Identify which cell holds the provided text, then report its [X, Y] central coordinate. 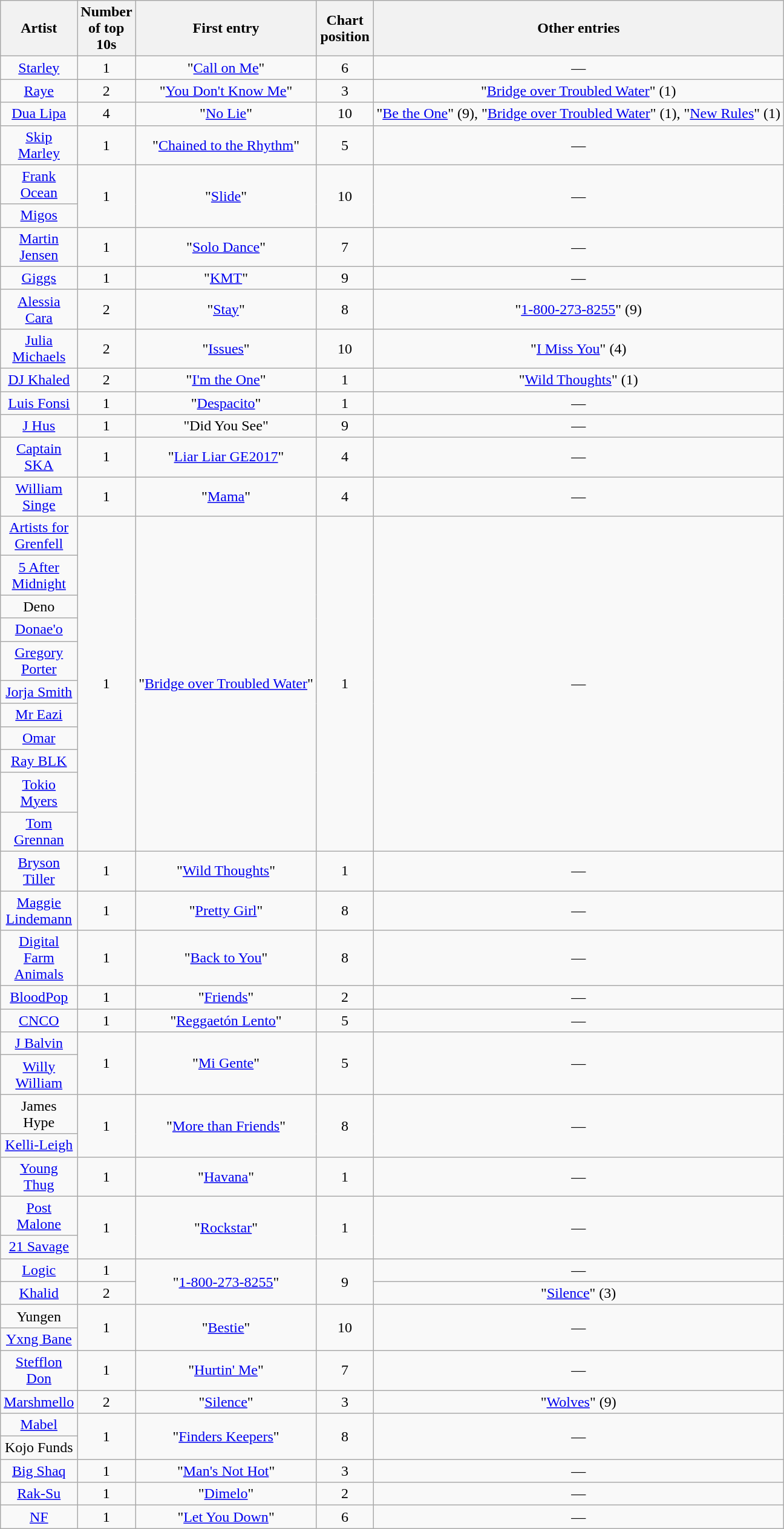
J Balvin [39, 1044]
James Hype [39, 1114]
Young Thug [39, 1177]
"Rockstar" [226, 1228]
Big Shaq [39, 1471]
"Stay" [226, 309]
Mabel [39, 1425]
First entry [226, 28]
NF [39, 1517]
Omar [39, 738]
"Solo Dance" [226, 247]
"1-800-273-8255" [226, 1281]
Mr Eazi [39, 715]
Bryson Tiller [39, 870]
Dua Lipa [39, 114]
Logic [39, 1270]
Yungen [39, 1316]
"Mi Gente" [226, 1063]
Tom Grennan [39, 832]
"I'm the One" [226, 380]
"No Lie" [226, 114]
Maggie Lindemann [39, 910]
"Finders Keepers" [226, 1436]
Frank Ocean [39, 184]
21 Savage [39, 1247]
Willy William [39, 1075]
BloodPop [39, 998]
"Havana" [226, 1177]
"Despacito" [226, 403]
Donae'o [39, 630]
Post Malone [39, 1215]
Stefflon Don [39, 1370]
Other entries [578, 28]
Jorja Smith [39, 692]
"Pretty Girl" [226, 910]
Skip Marley [39, 145]
CNCO [39, 1021]
"More than Friends" [226, 1126]
"Slide" [226, 196]
"Silence" [226, 1401]
DJ Khaled [39, 380]
"Bridge over Troubled Water" (1) [578, 91]
Luis Fonsi [39, 403]
"Wild Thoughts" (1) [578, 380]
"Reggaetón Lento" [226, 1021]
Gregory Porter [39, 661]
Digital Farm Animals [39, 958]
Kelli-Leigh [39, 1145]
Number of top 10s [106, 28]
"Let You Down" [226, 1517]
"Bridge over Troubled Water" [226, 684]
Marshmello [39, 1401]
"Hurtin' Me" [226, 1370]
"1-800-273-8255" (9) [578, 309]
"Back to You" [226, 958]
Julia Michaels [39, 349]
Khalid [39, 1293]
"Dimelo" [226, 1494]
Kojo Funds [39, 1448]
Alessia Cara [39, 309]
"Man's Not Hot" [226, 1471]
"Mama" [226, 496]
Ray BLK [39, 761]
"KMT" [226, 278]
Yxng Bane [39, 1339]
"Issues" [226, 349]
Rak-Su [39, 1494]
"Wild Thoughts" [226, 870]
Martin Jensen [39, 247]
Chart position [345, 28]
"Friends" [226, 998]
Starley [39, 68]
J Hus [39, 426]
Tokio Myers [39, 792]
"Wolves" (9) [578, 1401]
Raye [39, 91]
"Be the One" (9), "Bridge over Troubled Water" (1), "New Rules" (1) [578, 114]
"Bestie" [226, 1327]
5 After Midnight [39, 575]
"Did You See" [226, 426]
"Silence" (3) [578, 1293]
William Singe [39, 496]
Artist [39, 28]
Captain SKA [39, 458]
Migos [39, 215]
"Call on Me" [226, 68]
"I Miss You" (4) [578, 349]
"You Don't Know Me" [226, 91]
"Chained to the Rhythm" [226, 145]
Artists for Grenfell [39, 536]
Giggs [39, 278]
"Liar Liar GE2017" [226, 458]
Deno [39, 607]
